Scan for the cell matching the given text and deliver its [X, Y] coordinate at center. 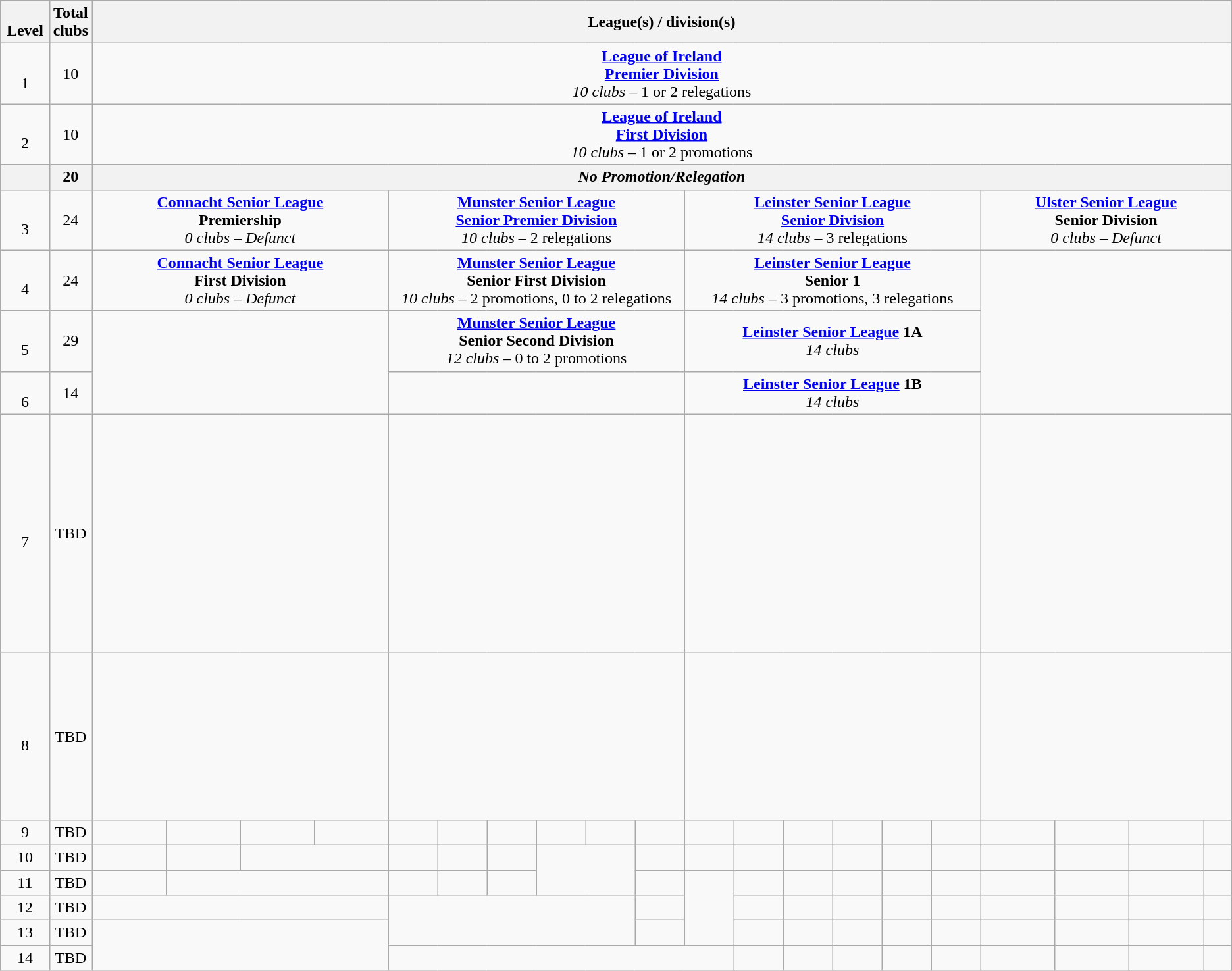
Leinster Senior League Senior Division14 clubs – 3 relegations [833, 220]
5 [25, 341]
Munster Senior League Senior Premier Division10 clubs – 2 relegations [536, 220]
Leinster Senior League 1B14 clubs [833, 392]
4 [25, 280]
Leinster Senior League Senior 114 clubs – 3 promotions, 3 relegations [833, 280]
League(s) / division(s) [662, 22]
7 [25, 533]
11 [25, 883]
Ulster Senior League Senior Division 0 clubs – Defunct [1106, 220]
2 [25, 134]
Total clubs [70, 22]
League of IrelandPremier Division 10 clubs – 1 or 2 relegations [662, 74]
Leinster Senior League 1A14 clubs [833, 341]
Munster Senior League Senior First Division10 clubs – 2 promotions, 0 to 2 relegations [536, 280]
Connacht Senior LeagueFirst Division0 clubs – Defunct [241, 280]
20 [70, 177]
1 [25, 74]
29 [70, 341]
No Promotion/Relegation [662, 177]
13 [25, 933]
3 [25, 220]
6 [25, 392]
8 [25, 736]
Level [25, 22]
9 [25, 832]
12 [25, 908]
Connacht Senior LeaguePremiership0 clubs – Defunct [241, 220]
Munster Senior League Senior Second Division12 clubs – 0 to 2 promotions [536, 341]
League of IrelandFirst Division 10 clubs – 1 or 2 promotions [662, 134]
